For the text-containing cell, return its midpoint in (x, y) coordinate format. 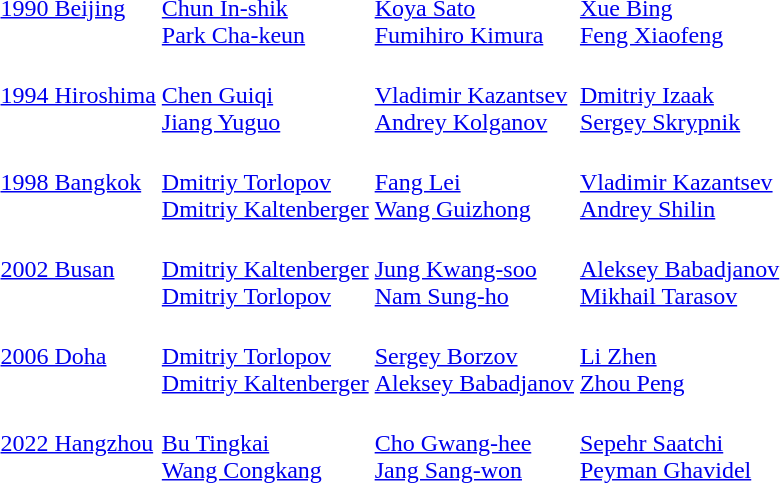
Dmitriy KaltenbergerDmitriy Torlopov (265, 269)
Aleksey BabadjanovMikhail Tarasov (679, 269)
Jung Kwang-sooNam Sung-ho (474, 269)
Vladimir KazantsevAndrey Shilin (679, 182)
Li ZhenZhou Peng (679, 356)
Vladimir KazantsevAndrey Kolganov (474, 95)
Chen GuiqiJiang Yuguo (265, 95)
Dmitriy IzaakSergey Skrypnik (679, 95)
Fang LeiWang Guizhong (474, 182)
Sergey BorzovAleksey Babadjanov (474, 356)
